Identify which cell holds the provided text, then report its [x, y] central coordinate. 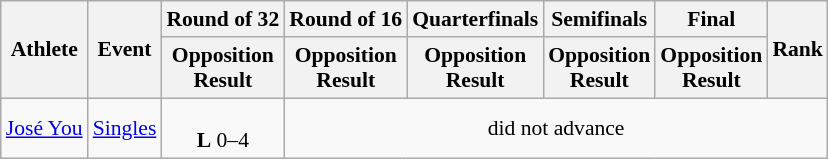
Rank [798, 50]
Round of 32 [222, 19]
L 0–4 [222, 128]
José You [44, 128]
Semifinals [599, 19]
Singles [125, 128]
Round of 16 [346, 19]
Event [125, 50]
did not advance [556, 128]
Athlete [44, 50]
Final [711, 19]
Quarterfinals [475, 19]
